For the text-containing cell, return its midpoint in (X, Y) coordinate format. 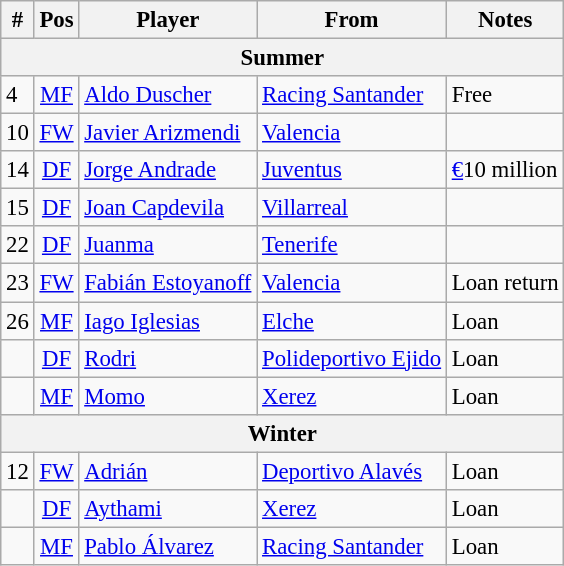
22 (18, 245)
Polideportivo Ejido (352, 358)
14 (18, 170)
Notes (504, 20)
Aythami (168, 509)
Villarreal (352, 208)
# (18, 20)
Pablo Álvarez (168, 546)
Juventus (352, 170)
Aldo Duscher (168, 95)
Player (168, 20)
Elche (352, 321)
Javier Arizmendi (168, 133)
15 (18, 208)
Juanma (168, 245)
€10 million (504, 170)
Adrián (168, 471)
Jorge Andrade (168, 170)
Tenerife (352, 245)
Rodri (168, 358)
Free (504, 95)
Joan Capdevila (168, 208)
Iago Iglesias (168, 321)
26 (18, 321)
10 (18, 133)
Loan return (504, 283)
Summer (282, 58)
Deportivo Alavés (352, 471)
Winter (282, 433)
Pos (56, 20)
4 (18, 95)
23 (18, 283)
12 (18, 471)
Momo (168, 396)
Fabián Estoyanoff (168, 283)
From (352, 20)
